Output the (X, Y) coordinate of the center of the cell containing the given text.  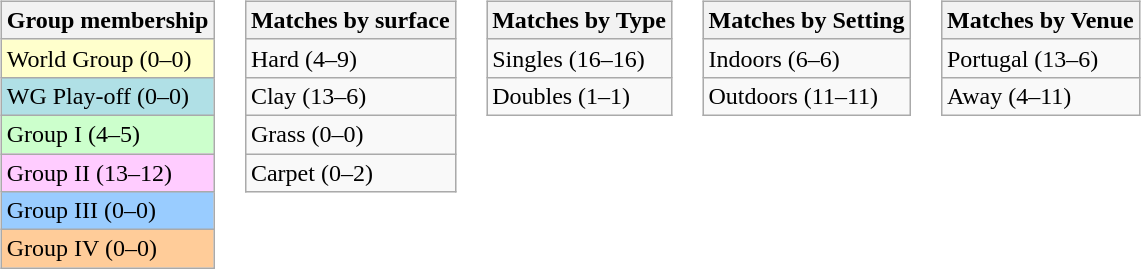
Doubles (1–1) (580, 96)
Group III (0–0) (108, 211)
Matches by Venue (1040, 20)
WG Play-off (0–0) (108, 96)
Group membership (108, 20)
Grass (0–0) (350, 134)
Matches by Setting (806, 20)
Group I (4–5) (108, 134)
Singles (16–16) (580, 58)
Matches by Type (580, 20)
Portugal (13–6) (1040, 58)
Group IV (0–0) (108, 249)
Group II (13–12) (108, 173)
World Group (0–0) (108, 58)
Outdoors (11–11) (806, 96)
Away (4–11) (1040, 96)
Indoors (6–6) (806, 58)
Hard (4–9) (350, 58)
Clay (13–6) (350, 96)
Carpet (0–2) (350, 173)
Matches by surface (350, 20)
